Return (x, y) of the center of cell containing provided text 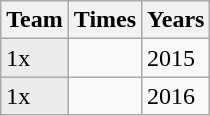
Team (35, 20)
2016 (176, 96)
Times (104, 20)
Years (176, 20)
2015 (176, 58)
